Determine the (x, y) coordinate at the center of the cell enclosing the given text.  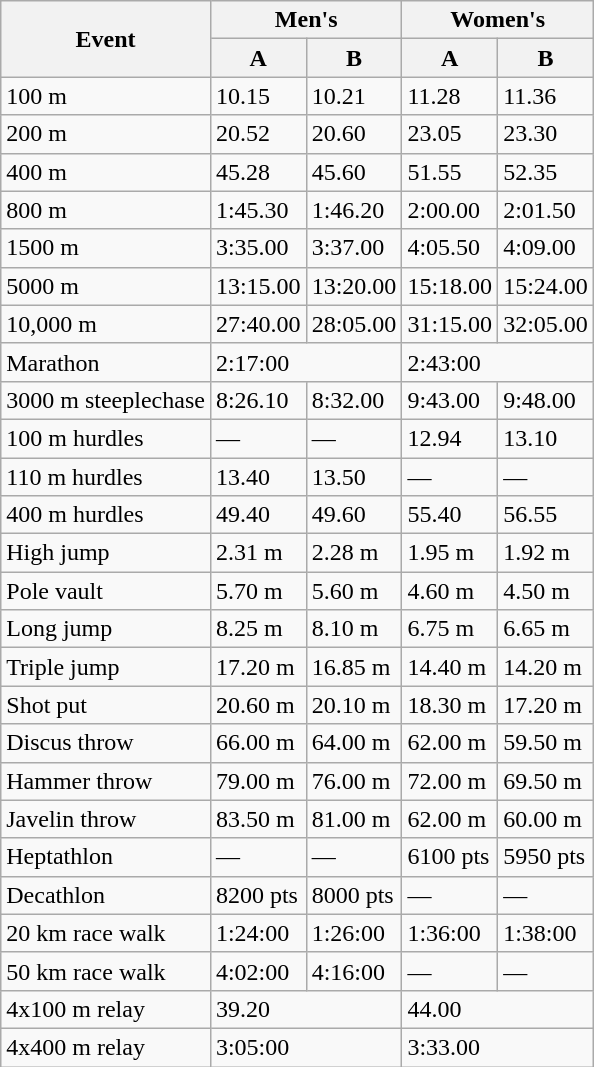
High jump (106, 553)
83.50 m (258, 819)
13.40 (258, 477)
1:38:00 (546, 933)
Decathlon (106, 895)
66.00 m (258, 743)
2:00.00 (450, 210)
2:01.50 (546, 210)
18.30 m (450, 705)
4:09.00 (546, 248)
1500 m (106, 248)
8.25 m (258, 629)
10.21 (354, 96)
11.36 (546, 96)
20.10 m (354, 705)
400 m (106, 172)
800 m (106, 210)
11.28 (450, 96)
13.50 (354, 477)
1:24:00 (258, 933)
8200 pts (258, 895)
4x100 m relay (106, 1009)
2:43:00 (498, 362)
14.40 m (450, 667)
76.00 m (354, 781)
20.60 (354, 134)
45.60 (354, 172)
20.60 m (258, 705)
15:24.00 (546, 286)
100 m (106, 96)
1.95 m (450, 553)
6.65 m (546, 629)
10,000 m (106, 324)
8:26.10 (258, 400)
9:48.00 (546, 400)
8.10 m (354, 629)
Shot put (106, 705)
49.40 (258, 515)
31:15.00 (450, 324)
52.35 (546, 172)
64.00 m (354, 743)
3:05:00 (306, 1047)
4:05.50 (450, 248)
5950 pts (546, 857)
3:33.00 (498, 1047)
1:46.20 (354, 210)
55.40 (450, 515)
14.20 m (546, 667)
1:26:00 (354, 933)
4:16:00 (354, 971)
20.52 (258, 134)
6.75 m (450, 629)
39.20 (306, 1009)
32:05.00 (546, 324)
51.55 (450, 172)
69.50 m (546, 781)
28:05.00 (354, 324)
5.60 m (354, 591)
56.55 (546, 515)
Men's (306, 20)
Pole vault (106, 591)
4.50 m (546, 591)
72.00 m (450, 781)
Women's (498, 20)
Long jump (106, 629)
8:32.00 (354, 400)
110 m hurdles (106, 477)
79.00 m (258, 781)
10.15 (258, 96)
2.28 m (354, 553)
16.85 m (354, 667)
400 m hurdles (106, 515)
23.30 (546, 134)
13.10 (546, 438)
Event (106, 39)
200 m (106, 134)
Heptathlon (106, 857)
27:40.00 (258, 324)
3000 m steeplechase (106, 400)
13:20.00 (354, 286)
Triple jump (106, 667)
60.00 m (546, 819)
15:18.00 (450, 286)
6100 pts (450, 857)
Discus throw (106, 743)
3:37.00 (354, 248)
2:17:00 (306, 362)
4:02:00 (258, 971)
4x400 m relay (106, 1047)
2.31 m (258, 553)
8000 pts (354, 895)
Hammer throw (106, 781)
12.94 (450, 438)
5.70 m (258, 591)
45.28 (258, 172)
9:43.00 (450, 400)
100 m hurdles (106, 438)
Javelin throw (106, 819)
3:35.00 (258, 248)
23.05 (450, 134)
59.50 m (546, 743)
81.00 m (354, 819)
44.00 (498, 1009)
1:36:00 (450, 933)
50 km race walk (106, 971)
1:45.30 (258, 210)
4.60 m (450, 591)
49.60 (354, 515)
Marathon (106, 362)
1.92 m (546, 553)
20 km race walk (106, 933)
13:15.00 (258, 286)
5000 m (106, 286)
